Pinpoint the cell where the given text exists, returning its (X, Y) midpoint coordinate. 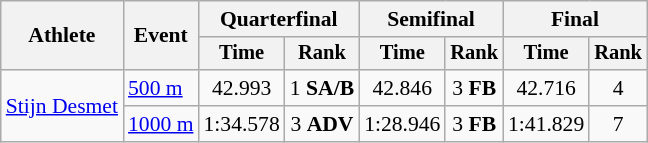
1:41.829 (546, 124)
7 (618, 124)
Semifinal (431, 19)
42.993 (241, 88)
42.716 (546, 88)
500 m (160, 88)
42.846 (402, 88)
Event (160, 36)
Athlete (62, 36)
1000 m (160, 124)
1 SA/B (322, 88)
1:28.946 (402, 124)
Final (575, 19)
3 ADV (322, 124)
1:34.578 (241, 124)
Stijn Desmet (62, 106)
4 (618, 88)
Quarterfinal (278, 19)
